Scan for the cell matching the given text and deliver its [X, Y] coordinate at center. 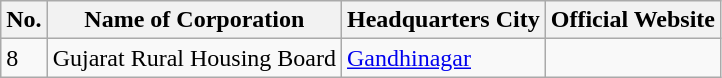
Official Website [632, 20]
Headquarters City [444, 20]
Gandhinagar [444, 58]
Name of Corporation [194, 20]
Gujarat Rural Housing Board [194, 58]
No. [24, 20]
8 [24, 58]
